Find where the given text appears and provide that cell's center as (x, y) coordinate. 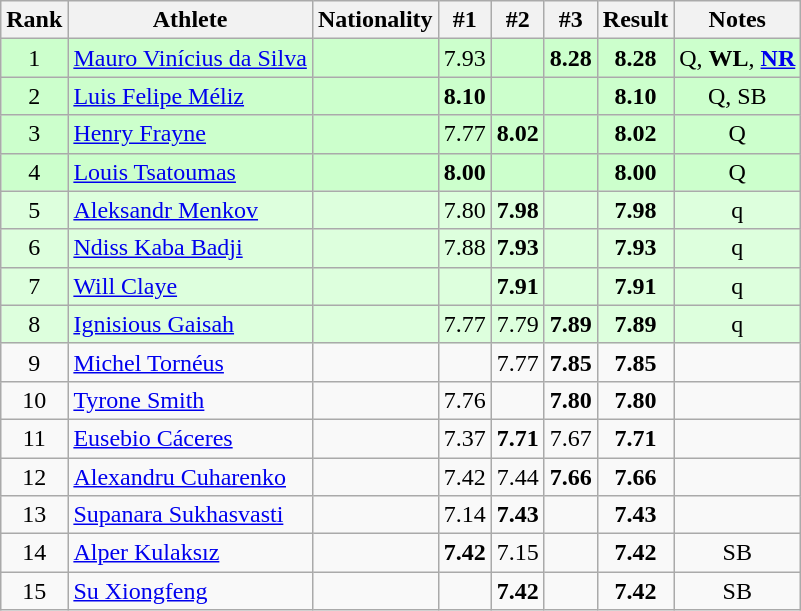
Aleksandr Menkov (190, 210)
2 (34, 96)
Eusebio Cáceres (190, 438)
Ignisious Gaisah (190, 324)
Michel Tornéus (190, 362)
13 (34, 515)
Mauro Vinícius da Silva (190, 58)
8 (34, 324)
7.14 (464, 515)
Will Claye (190, 286)
Q, SB (738, 96)
12 (34, 477)
1 (34, 58)
7.15 (518, 553)
7.37 (464, 438)
Louis Tsatoumas (190, 172)
15 (34, 591)
Alper Kulaksız (190, 553)
9 (34, 362)
Notes (738, 20)
3 (34, 134)
#2 (518, 20)
14 (34, 553)
#3 (570, 20)
Rank (34, 20)
Alexandru Cuharenko (190, 477)
4 (34, 172)
Q, WL, NR (738, 58)
7.67 (570, 438)
Luis Felipe Méliz (190, 96)
5 (34, 210)
7.88 (464, 248)
Tyrone Smith (190, 400)
#1 (464, 20)
Athlete (190, 20)
7.76 (464, 400)
Supanara Sukhasvasti (190, 515)
7 (34, 286)
Ndiss Kaba Badji (190, 248)
Nationality (375, 20)
6 (34, 248)
Henry Frayne (190, 134)
7.79 (518, 324)
11 (34, 438)
7.44 (518, 477)
Result (635, 20)
Su Xiongfeng (190, 591)
10 (34, 400)
